Identify which cell holds the provided text, then report its (x, y) central coordinate. 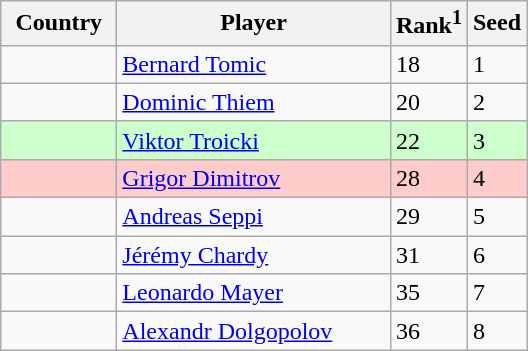
Seed (496, 24)
22 (428, 140)
Rank1 (428, 24)
3 (496, 140)
2 (496, 102)
36 (428, 331)
35 (428, 293)
8 (496, 331)
Country (59, 24)
Dominic Thiem (254, 102)
Alexandr Dolgopolov (254, 331)
Jérémy Chardy (254, 255)
Leonardo Mayer (254, 293)
28 (428, 178)
18 (428, 64)
5 (496, 217)
20 (428, 102)
1 (496, 64)
Player (254, 24)
31 (428, 255)
6 (496, 255)
4 (496, 178)
7 (496, 293)
Andreas Seppi (254, 217)
Grigor Dimitrov (254, 178)
Viktor Troicki (254, 140)
29 (428, 217)
Bernard Tomic (254, 64)
